Extract the (X, Y) coordinate from the center of the cell holding the provided text.  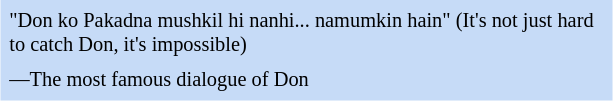
—The most famous dialogue of Don (306, 80)
"Don ko Pakadna mushkil hi nanhi... namumkin hain" (It's not just hard to catch Don, it's impossible) (306, 34)
